Locate the cell with the specified text and output its (x, y) center coordinate. 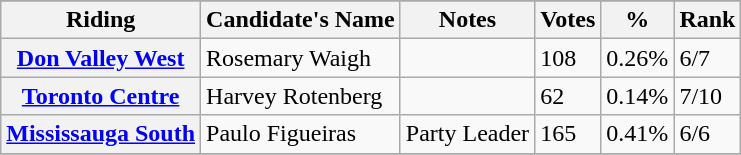
% (638, 20)
Party Leader (467, 134)
Candidate's Name (301, 20)
0.41% (638, 134)
Notes (467, 20)
Don Valley West (101, 58)
108 (568, 58)
Mississauga South (101, 134)
Votes (568, 20)
Rosemary Waigh (301, 58)
0.26% (638, 58)
165 (568, 134)
Paulo Figueiras (301, 134)
Harvey Rotenberg (301, 96)
Riding (101, 20)
6/7 (708, 58)
6/6 (708, 134)
Toronto Centre (101, 96)
0.14% (638, 96)
62 (568, 96)
7/10 (708, 96)
Rank (708, 20)
